Determine the [x, y] coordinate at the center of the cell enclosing the given text.  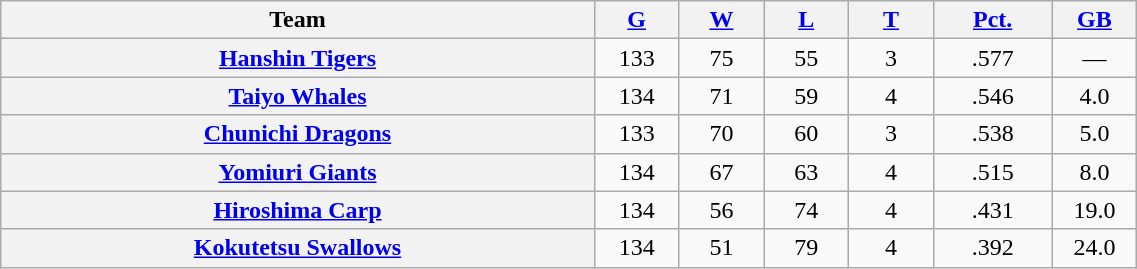
24.0 [1094, 248]
79 [806, 248]
Chunichi Dragons [298, 134]
63 [806, 172]
.577 [992, 58]
4.0 [1094, 96]
Kokutetsu Swallows [298, 248]
55 [806, 58]
L [806, 20]
5.0 [1094, 134]
19.0 [1094, 210]
74 [806, 210]
Hanshin Tigers [298, 58]
Yomiuri Giants [298, 172]
.546 [992, 96]
T [892, 20]
GB [1094, 20]
W [722, 20]
Taiyo Whales [298, 96]
G [636, 20]
71 [722, 96]
.515 [992, 172]
8.0 [1094, 172]
— [1094, 58]
60 [806, 134]
56 [722, 210]
.538 [992, 134]
.431 [992, 210]
70 [722, 134]
Pct. [992, 20]
67 [722, 172]
Team [298, 20]
.392 [992, 248]
75 [722, 58]
51 [722, 248]
Hiroshima Carp [298, 210]
59 [806, 96]
